Determine the [x, y] coordinate at the center of the cell enclosing the given text.  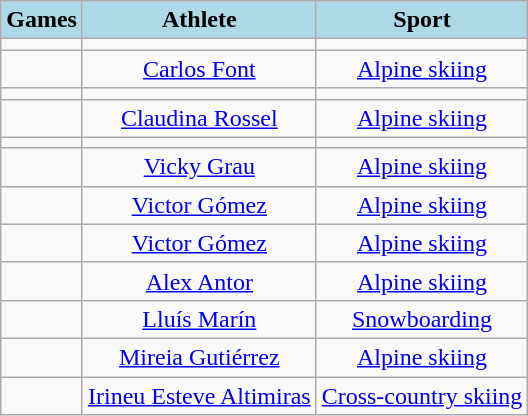
Irineu Esteve Altimiras [199, 395]
Mireia Gutiérrez [199, 357]
Snowboarding [422, 319]
Alex Antor [199, 281]
Lluís Marín [199, 319]
Athlete [199, 20]
Claudina Rossel [199, 118]
Vicky Grau [199, 167]
Carlos Font [199, 69]
Sport [422, 20]
Cross-country skiing [422, 395]
Games [42, 20]
